Provide the [x, y] coordinate of the cell's center where the given text is located.  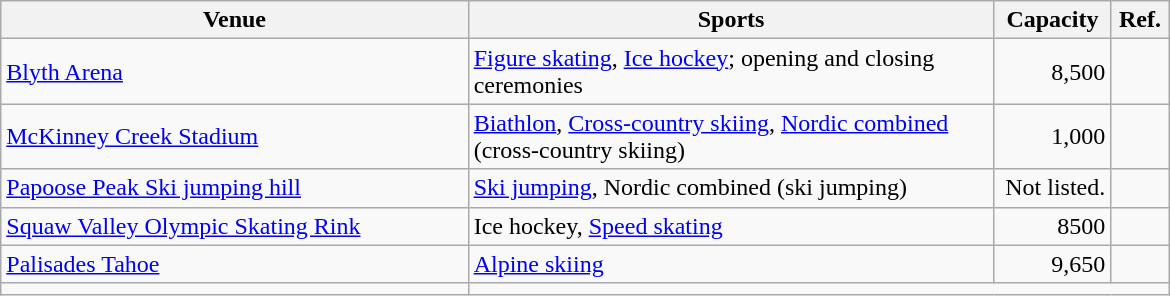
Blyth Arena [234, 72]
Sports [731, 20]
Biathlon, Cross-country skiing, Nordic combined (cross-country skiing) [731, 136]
Venue [234, 20]
Palisades Tahoe [234, 264]
Ski jumping, Nordic combined (ski jumping) [731, 188]
Ref. [1140, 20]
Not listed. [1052, 188]
9,650 [1052, 264]
8500 [1052, 226]
McKinney Creek Stadium [234, 136]
1,000 [1052, 136]
Alpine skiing [731, 264]
Capacity [1052, 20]
Ice hockey, Speed skating [731, 226]
8,500 [1052, 72]
Squaw Valley Olympic Skating Rink [234, 226]
Papoose Peak Ski jumping hill [234, 188]
Figure skating, Ice hockey; opening and closing ceremonies [731, 72]
